From the cell containing the given text, extract its center point as (X, Y) coordinate. 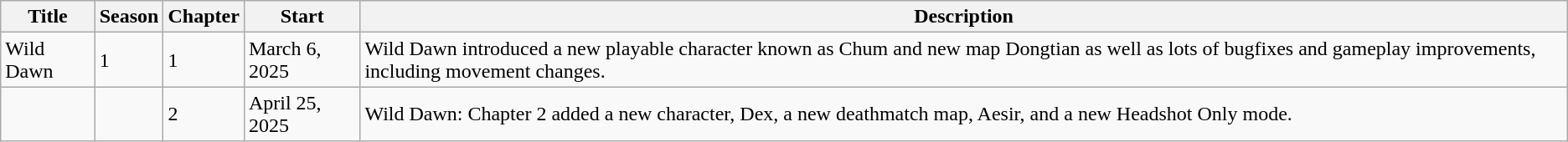
Wild Dawn: Chapter 2 added a new character, Dex, a new deathmatch map, Aesir, and a new Headshot Only mode. (963, 114)
Wild Dawn (48, 60)
Description (963, 17)
Season (129, 17)
Chapter (204, 17)
Start (302, 17)
March 6, 2025 (302, 60)
2 (204, 114)
Title (48, 17)
April 25, 2025 (302, 114)
